Find where the given text appears and provide that cell's center as [X, Y] coordinate. 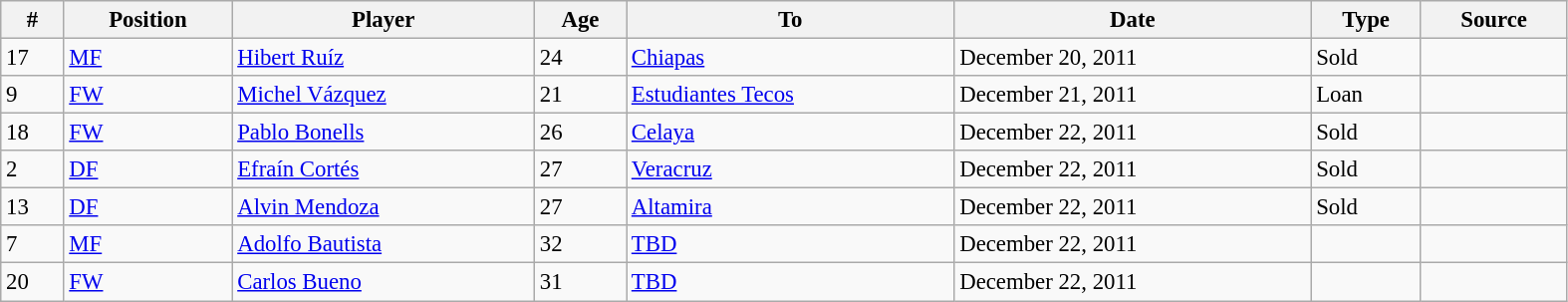
Loan [1367, 95]
Alvin Mendoza [384, 207]
32 [580, 244]
Carlos Bueno [384, 282]
Altamira [791, 207]
7 [32, 244]
2 [32, 169]
24 [580, 58]
Estudiantes Tecos [791, 95]
18 [32, 133]
9 [32, 95]
Player [384, 20]
December 20, 2011 [1133, 58]
Michel Vázquez [384, 95]
21 [580, 95]
20 [32, 282]
# [32, 20]
Date [1133, 20]
Veracruz [791, 169]
December 21, 2011 [1133, 95]
To [791, 20]
31 [580, 282]
26 [580, 133]
Type [1367, 20]
Efraín Cortés [384, 169]
Celaya [791, 133]
Position [147, 20]
Chiapas [791, 58]
Adolfo Bautista [384, 244]
Source [1494, 20]
13 [32, 207]
Pablo Bonells [384, 133]
Age [580, 20]
Hibert Ruíz [384, 58]
17 [32, 58]
